Search for the cell housing the specified text and yield its (x, y) center coordinate. 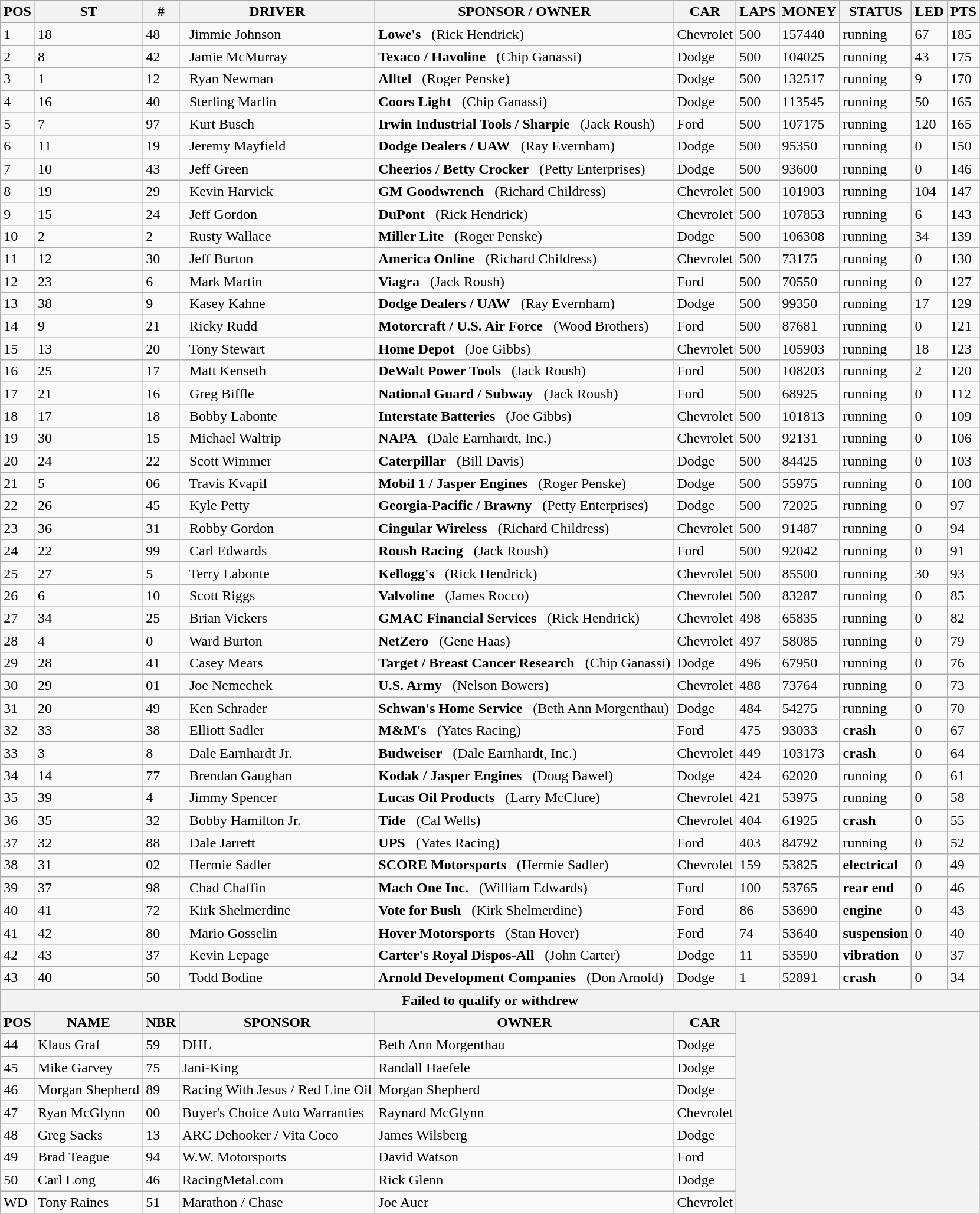
Schwan's Home Service (Beth Ann Morgenthau) (525, 708)
47 (18, 1112)
Scott Wimmer (277, 461)
95350 (809, 146)
73175 (809, 258)
rear end (876, 888)
Tide (Cal Wells) (525, 820)
146 (963, 169)
132517 (809, 79)
Roush Racing (Jack Roush) (525, 551)
424 (758, 775)
SCORE Motorsports (Hermie Sadler) (525, 865)
Ward Burton (277, 640)
Beth Ann Morgenthau (525, 1045)
64 (963, 753)
National Guard / Subway (Jack Roush) (525, 394)
Carter's Royal Dispos-All (John Carter) (525, 955)
185 (963, 34)
88 (161, 843)
53590 (809, 955)
Jani-King (277, 1068)
Rusty Wallace (277, 236)
93033 (809, 731)
Failed to qualify or withdrew (490, 1000)
55 (963, 820)
121 (963, 326)
Ryan Newman (277, 79)
488 (758, 686)
Mark Martin (277, 282)
157440 (809, 34)
Raynard McGlynn (525, 1112)
87681 (809, 326)
W.W. Motorsports (277, 1157)
ARC Dehooker / Vita Coco (277, 1135)
93600 (809, 169)
86 (758, 910)
61925 (809, 820)
Michael Waltrip (277, 439)
170 (963, 79)
GM Goodwrench (Richard Childress) (525, 191)
Klaus Graf (89, 1045)
52 (963, 843)
421 (758, 798)
52891 (809, 977)
Joe Nemechek (277, 686)
91 (963, 551)
76 (963, 663)
Joe Auer (525, 1202)
Terry Labonte (277, 573)
Ryan McGlynn (89, 1112)
06 (161, 483)
112 (963, 394)
Racing With Jesus / Red Line Oil (277, 1090)
Jamie McMurray (277, 57)
Target / Breast Cancer Research (Chip Ganassi) (525, 663)
80 (161, 932)
103173 (809, 753)
01 (161, 686)
PTS (963, 12)
RacingMetal.com (277, 1180)
175 (963, 57)
498 (758, 618)
Dale Earnhardt Jr. (277, 753)
Georgia-Pacific / Brawny (Petty Enterprises) (525, 506)
Hover Motorsports (Stan Hover) (525, 932)
143 (963, 214)
147 (963, 191)
106308 (809, 236)
NetZero (Gene Haas) (525, 640)
Mobil 1 / Jasper Engines (Roger Penske) (525, 483)
85500 (809, 573)
Tony Raines (89, 1202)
44 (18, 1045)
123 (963, 349)
Jeff Gordon (277, 214)
70 (963, 708)
Lucas Oil Products (Larry McClure) (525, 798)
Chad Chaffin (277, 888)
DuPont (Rick Hendrick) (525, 214)
David Watson (525, 1157)
84792 (809, 843)
91487 (809, 528)
104 (929, 191)
Kasey Kahne (277, 304)
Tony Stewart (277, 349)
Vote for Bush (Kirk Shelmerdine) (525, 910)
101903 (809, 191)
89 (161, 1090)
54275 (809, 708)
150 (963, 146)
72 (161, 910)
ST (89, 12)
109 (963, 416)
MONEY (809, 12)
Hermie Sadler (277, 865)
DRIVER (277, 12)
Greg Biffle (277, 394)
67950 (809, 663)
55975 (809, 483)
65835 (809, 618)
Scott Riggs (277, 595)
DHL (277, 1045)
Lowe's (Rick Hendrick) (525, 34)
Mario Gosselin (277, 932)
NAME (89, 1023)
Kevin Harvick (277, 191)
484 (758, 708)
99350 (809, 304)
Brendan Gaughan (277, 775)
475 (758, 731)
Jimmy Spencer (277, 798)
72025 (809, 506)
Travis Kvapil (277, 483)
Mike Garvey (89, 1068)
Interstate Batteries (Joe Gibbs) (525, 416)
Kirk Shelmerdine (277, 910)
U.S. Army (Nelson Bowers) (525, 686)
Rick Glenn (525, 1180)
STATUS (876, 12)
Randall Haefele (525, 1068)
77 (161, 775)
LAPS (758, 12)
403 (758, 843)
108203 (809, 371)
Viagra (Jack Roush) (525, 282)
68925 (809, 394)
75 (161, 1068)
Valvoline (James Rocco) (525, 595)
Marathon / Chase (277, 1202)
496 (758, 663)
Motorcraft / U.S. Air Force (Wood Brothers) (525, 326)
Kurt Busch (277, 124)
497 (758, 640)
449 (758, 753)
NBR (161, 1023)
103 (963, 461)
85 (963, 595)
Kellogg's (Rick Hendrick) (525, 573)
DeWalt Power Tools (Jack Roush) (525, 371)
engine (876, 910)
70550 (809, 282)
GMAC Financial Services (Rick Hendrick) (525, 618)
83287 (809, 595)
SPONSOR (277, 1023)
Texaco / Havoline (Chip Ganassi) (525, 57)
Miller Lite (Roger Penske) (525, 236)
# (161, 12)
107175 (809, 124)
58 (963, 798)
Ricky Rudd (277, 326)
93 (963, 573)
Dale Jarrett (277, 843)
UPS (Yates Racing) (525, 843)
electrical (876, 865)
53690 (809, 910)
99 (161, 551)
105903 (809, 349)
Buyer's Choice Auto Warranties (277, 1112)
Kyle Petty (277, 506)
Carl Edwards (277, 551)
59 (161, 1045)
84425 (809, 461)
Robby Gordon (277, 528)
Home Depot (Joe Gibbs) (525, 349)
51 (161, 1202)
Jeremy Mayfield (277, 146)
98 (161, 888)
Matt Kenseth (277, 371)
73 (963, 686)
113545 (809, 102)
Casey Mears (277, 663)
Jeff Burton (277, 258)
James Wilsberg (525, 1135)
Alltel (Roger Penske) (525, 79)
Carl Long (89, 1180)
SPONSOR / OWNER (525, 12)
61 (963, 775)
vibration (876, 955)
130 (963, 258)
Ken Schrader (277, 708)
LED (929, 12)
Budweiser (Dale Earnhardt, Inc.) (525, 753)
Kodak / Jasper Engines (Doug Bawel) (525, 775)
Bobby Labonte (277, 416)
Mach One Inc. (William Edwards) (525, 888)
00 (161, 1112)
92042 (809, 551)
Greg Sacks (89, 1135)
53640 (809, 932)
104025 (809, 57)
73764 (809, 686)
NAPA (Dale Earnhardt, Inc.) (525, 439)
Jimmie Johnson (277, 34)
Coors Light (Chip Ganassi) (525, 102)
62020 (809, 775)
Caterpillar (Bill Davis) (525, 461)
139 (963, 236)
Jeff Green (277, 169)
Sterling Marlin (277, 102)
Bobby Hamilton Jr. (277, 820)
92131 (809, 439)
74 (758, 932)
OWNER (525, 1023)
106 (963, 439)
107853 (809, 214)
53825 (809, 865)
Elliott Sadler (277, 731)
America Online (Richard Childress) (525, 258)
53765 (809, 888)
127 (963, 282)
58085 (809, 640)
Kevin Lepage (277, 955)
129 (963, 304)
53975 (809, 798)
Todd Bodine (277, 977)
Arnold Development Companies (Don Arnold) (525, 977)
79 (963, 640)
Irwin Industrial Tools / Sharpie (Jack Roush) (525, 124)
159 (758, 865)
404 (758, 820)
WD (18, 1202)
Brad Teague (89, 1157)
02 (161, 865)
Brian Vickers (277, 618)
Cheerios / Betty Crocker (Petty Enterprises) (525, 169)
101813 (809, 416)
82 (963, 618)
M&M's (Yates Racing) (525, 731)
suspension (876, 932)
Cingular Wireless (Richard Childress) (525, 528)
